Search for the cell housing the specified text and yield its [X, Y] center coordinate. 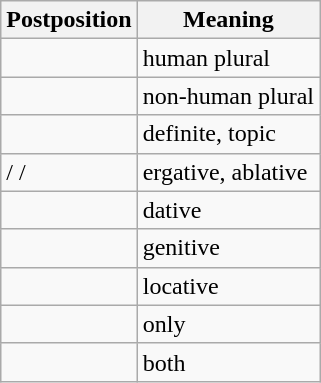
definite, topic [228, 134]
Meaning [228, 20]
human plural [228, 58]
dative [228, 210]
both [228, 362]
non-human plural [228, 96]
Postposition [69, 20]
only [228, 324]
/ / [69, 172]
ergative, ablative [228, 172]
locative [228, 286]
genitive [228, 248]
